Capture the cell that displays the provided text and extract its [x, y] central coordinate. 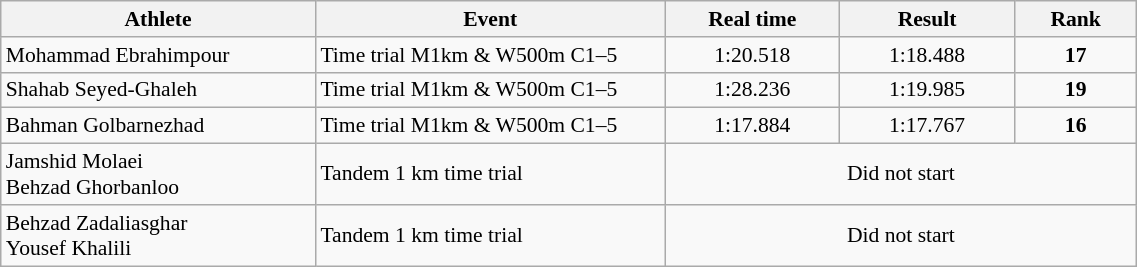
1:19.985 [928, 90]
Result [928, 19]
Shahab Seyed-Ghaleh [158, 90]
Behzad ZadaliasgharYousef Khalili [158, 236]
19 [1075, 90]
1:17.884 [752, 126]
1:28.236 [752, 90]
Bahman Golbarnezhad [158, 126]
1:17.767 [928, 126]
Event [490, 19]
Rank [1075, 19]
Athlete [158, 19]
1:20.518 [752, 55]
Real time [752, 19]
Mohammad Ebrahimpour [158, 55]
17 [1075, 55]
Jamshid MolaeiBehzad Ghorbanloo [158, 174]
16 [1075, 126]
1:18.488 [928, 55]
